Locate the cell with the specified text and output its [x, y] center coordinate. 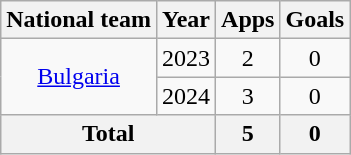
National team [79, 20]
2023 [186, 58]
Goals [315, 20]
Apps [248, 20]
3 [248, 96]
5 [248, 134]
2024 [186, 96]
2 [248, 58]
Total [108, 134]
Bulgaria [79, 77]
Year [186, 20]
